Provide the (X, Y) coordinate of the cell's center where the given text is located.  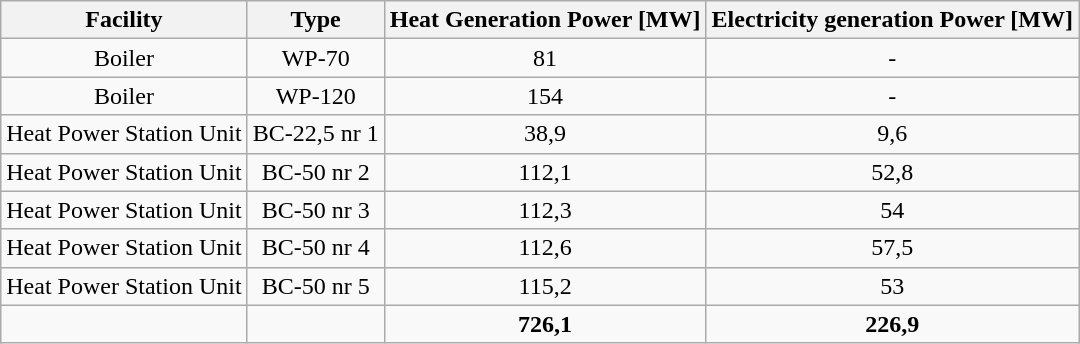
Type (316, 20)
WP-120 (316, 96)
WP-70 (316, 58)
BC-50 nr 5 (316, 286)
Electricity generation Power [MW] (892, 20)
BC-50 nr 3 (316, 210)
BC-50 nr 4 (316, 248)
53 (892, 286)
81 (545, 58)
9,6 (892, 134)
52,8 (892, 172)
726,1 (545, 324)
112,3 (545, 210)
BC-22,5 nr 1 (316, 134)
112,1 (545, 172)
38,9 (545, 134)
BC-50 nr 2 (316, 172)
115,2 (545, 286)
57,5 (892, 248)
Facility (124, 20)
112,6 (545, 248)
154 (545, 96)
226,9 (892, 324)
Heat Generation Power [MW] (545, 20)
54 (892, 210)
